Provide the (X, Y) coordinate of the cell's center where the given text is located.  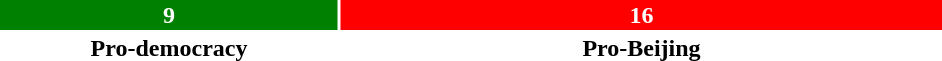
9 (169, 15)
16 (642, 15)
